Identify which cell holds the provided text, then report its (x, y) central coordinate. 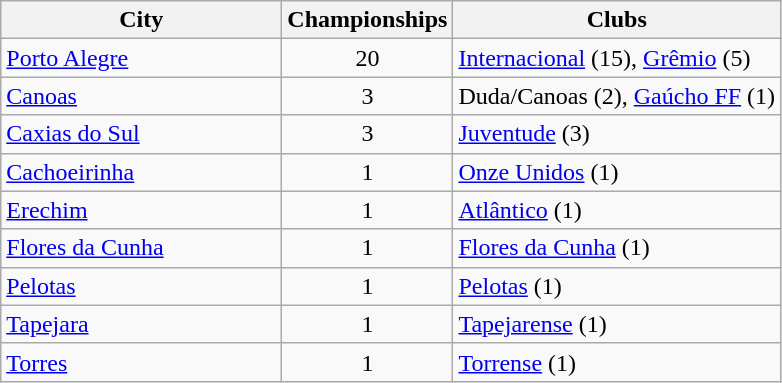
City (142, 20)
Internacional (15), Grêmio (5) (617, 58)
Porto Alegre (142, 58)
20 (368, 58)
Erechim (142, 210)
Flores da Cunha (1) (617, 248)
Pelotas (142, 286)
Torres (142, 362)
Caxias do Sul (142, 134)
Tapejara (142, 324)
Cachoeirinha (142, 172)
Pelotas (1) (617, 286)
Juventude (3) (617, 134)
Flores da Cunha (142, 248)
Clubs (617, 20)
Atlântico (1) (617, 210)
Canoas (142, 96)
Onze Unidos (1) (617, 172)
Championships (368, 20)
Duda/Canoas (2), Gaúcho FF (1) (617, 96)
Torrense (1) (617, 362)
Tapejarense (1) (617, 324)
